Find where the given text appears and provide that cell's center as [x, y] coordinate. 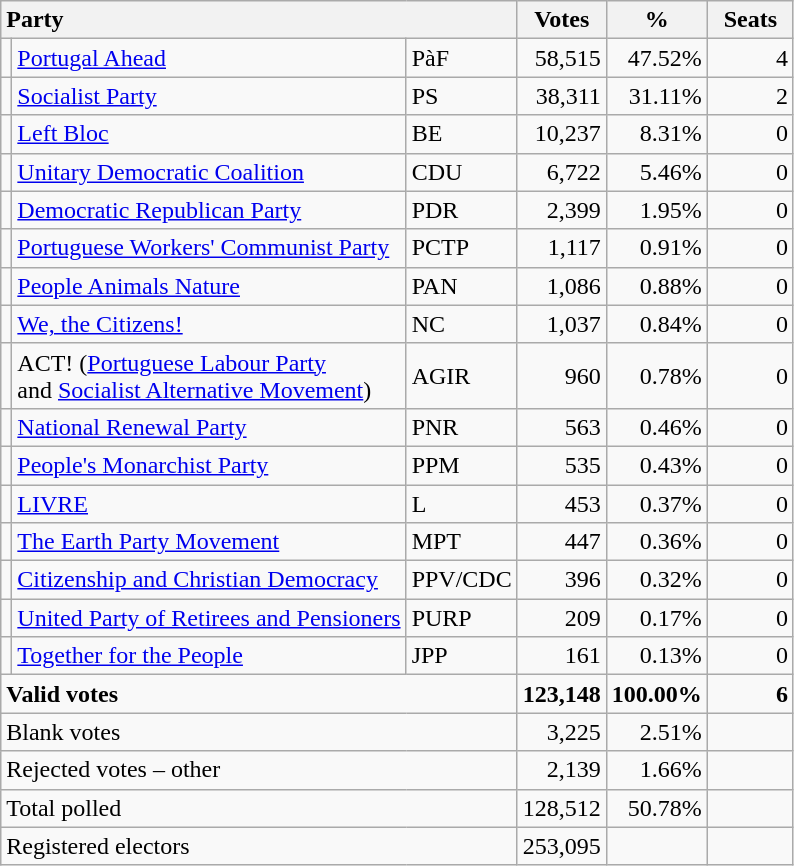
1,117 [562, 248]
The Earth Party Movement [209, 542]
58,515 [562, 58]
0.46% [656, 427]
Blank votes [259, 732]
535 [562, 465]
0.32% [656, 580]
0.17% [656, 618]
960 [562, 376]
JPP [462, 656]
Total polled [259, 808]
Registered electors [259, 846]
Citizenship and Christian Democracy [209, 580]
0.43% [656, 465]
453 [562, 503]
Socialist Party [209, 96]
People Animals Nature [209, 286]
2,139 [562, 770]
ACT! (Portuguese Labour Partyand Socialist Alternative Movement) [209, 376]
Together for the People [209, 656]
Seats [750, 20]
0.84% [656, 324]
Rejected votes – other [259, 770]
Party [259, 20]
0.78% [656, 376]
PPV/CDC [462, 580]
National Renewal Party [209, 427]
MPT [462, 542]
0.91% [656, 248]
123,148 [562, 694]
161 [562, 656]
United Party of Retirees and Pensioners [209, 618]
8.31% [656, 134]
128,512 [562, 808]
% [656, 20]
CDU [462, 172]
1.66% [656, 770]
Democratic Republican Party [209, 210]
1,037 [562, 324]
PURP [462, 618]
NC [462, 324]
1,086 [562, 286]
447 [562, 542]
1.95% [656, 210]
Valid votes [259, 694]
0.37% [656, 503]
Left Bloc [209, 134]
38,311 [562, 96]
AGIR [462, 376]
100.00% [656, 694]
PàF [462, 58]
BE [462, 134]
0.88% [656, 286]
Unitary Democratic Coalition [209, 172]
3,225 [562, 732]
2.51% [656, 732]
PS [462, 96]
6,722 [562, 172]
Portugal Ahead [209, 58]
563 [562, 427]
We, the Citizens! [209, 324]
PAN [462, 286]
Portuguese Workers' Communist Party [209, 248]
0.13% [656, 656]
31.11% [656, 96]
396 [562, 580]
209 [562, 618]
47.52% [656, 58]
4 [750, 58]
PPM [462, 465]
10,237 [562, 134]
6 [750, 694]
2,399 [562, 210]
5.46% [656, 172]
2 [750, 96]
PCTP [462, 248]
0.36% [656, 542]
PDR [462, 210]
Votes [562, 20]
PNR [462, 427]
50.78% [656, 808]
253,095 [562, 846]
L [462, 503]
LIVRE [209, 503]
People's Monarchist Party [209, 465]
